Search for the cell housing the specified text and yield its [X, Y] center coordinate. 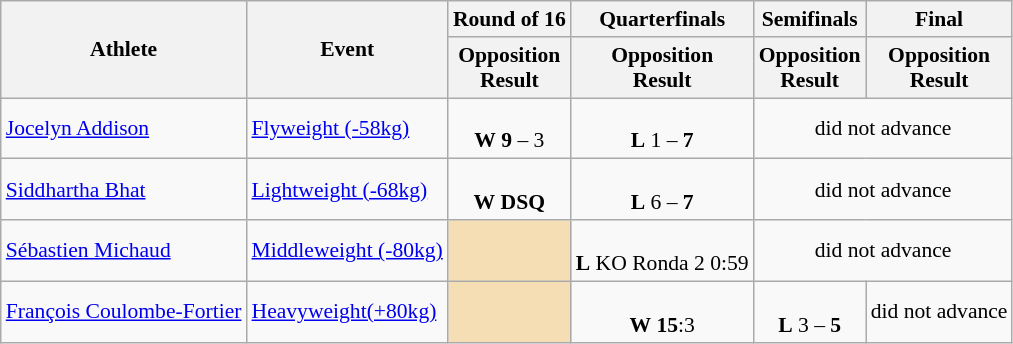
Siddhartha Bhat [124, 190]
W 9 – 3 [510, 128]
L 1 – 7 [662, 128]
W 15:3 [662, 312]
Event [346, 50]
Final [940, 19]
Jocelyn Addison [124, 128]
Quarterfinals [662, 19]
Sébastien Michaud [124, 250]
Semifinals [810, 19]
Heavyweight(+80kg) [346, 312]
W DSQ [510, 190]
François Coulombe-Fortier [124, 312]
L 3 – 5 [810, 312]
L KO Ronda 2 0:59 [662, 250]
Lightweight (-68kg) [346, 190]
Middleweight (-80kg) [346, 250]
L 6 – 7 [662, 190]
Flyweight (-58kg) [346, 128]
Round of 16 [510, 19]
Athlete [124, 50]
